Provide the (x, y) coordinate of the cell's center where the given text is located.  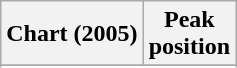
Peakposition (189, 34)
Chart (2005) (72, 34)
